Identify which cell holds the provided text, then report its (X, Y) central coordinate. 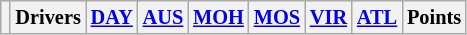
VIR (328, 17)
DAY (112, 17)
MOH (218, 17)
MOS (277, 17)
ATL (377, 17)
Points (434, 17)
AUS (163, 17)
Drivers (48, 17)
